Capture the cell that displays the provided text and extract its [x, y] central coordinate. 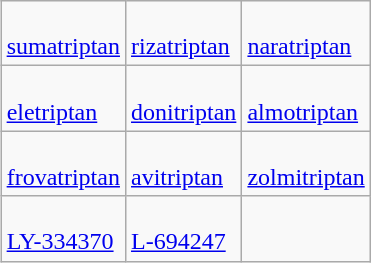
zolmitriptan [306, 164]
almotriptan [306, 98]
naratriptan [306, 34]
L-694247 [183, 228]
frovatriptan [63, 164]
rizatriptan [183, 34]
sumatriptan [63, 34]
LY-334370 [63, 228]
avitriptan [183, 164]
eletriptan [63, 98]
donitriptan [183, 98]
